Pinpoint the cell where the given text exists, returning its [X, Y] midpoint coordinate. 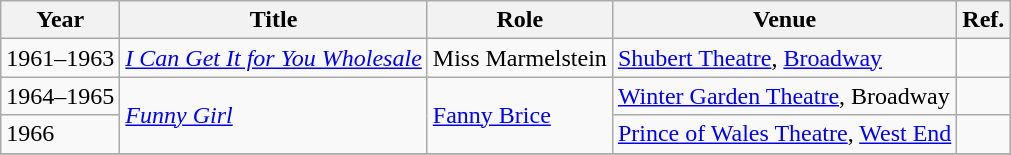
Year [60, 20]
Venue [784, 20]
I Can Get It for You Wholesale [274, 58]
Fanny Brice [520, 115]
Role [520, 20]
Title [274, 20]
Funny Girl [274, 115]
Miss Marmelstein [520, 58]
1961–1963 [60, 58]
Prince of Wales Theatre, West End [784, 134]
1966 [60, 134]
Ref. [984, 20]
Winter Garden Theatre, Broadway [784, 96]
1964–1965 [60, 96]
Shubert Theatre, Broadway [784, 58]
